Output the (X, Y) coordinate of the center of the cell containing the given text.  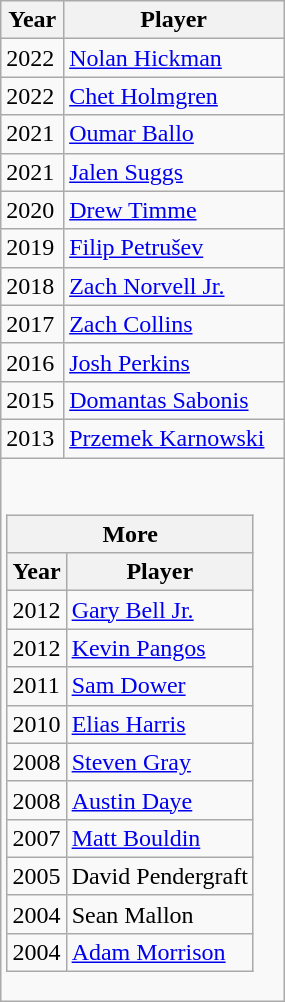
Elias Harris (160, 724)
Steven Gray (160, 762)
2016 (32, 362)
2018 (32, 286)
More (130, 534)
Sean Mallon (160, 914)
2007 (36, 838)
Przemek Karnowski (174, 438)
Filip Petrušev (174, 248)
Nolan Hickman (174, 58)
Gary Bell Jr. (160, 610)
Zach Collins (174, 324)
Kevin Pangos (160, 648)
Oumar Ballo (174, 134)
Jalen Suggs (174, 172)
2013 (32, 438)
Matt Bouldin (160, 838)
2015 (32, 400)
2019 (32, 248)
Sam Dower (160, 686)
2005 (36, 876)
Chet Holmgren (174, 96)
Domantas Sabonis (174, 400)
Adam Morrison (160, 952)
2020 (32, 210)
David Pendergraft (160, 876)
2011 (36, 686)
Austin Daye (160, 800)
2010 (36, 724)
Josh Perkins (174, 362)
Zach Norvell Jr. (174, 286)
Drew Timme (174, 210)
2017 (32, 324)
